For the text-containing cell, return its midpoint in [X, Y] coordinate format. 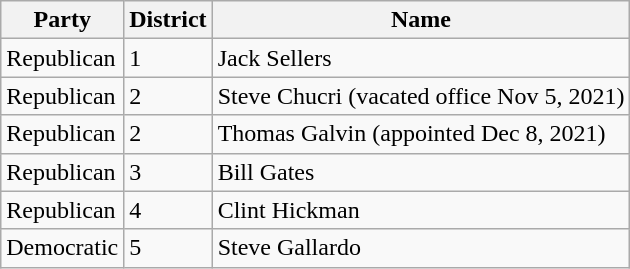
District [168, 20]
3 [168, 172]
Name [421, 20]
Clint Hickman [421, 210]
4 [168, 210]
Bill Gates [421, 172]
Steve Gallardo [421, 248]
Democratic [62, 248]
5 [168, 248]
1 [168, 58]
Jack Sellers [421, 58]
Steve Chucri (vacated office Nov 5, 2021) [421, 96]
Party [62, 20]
Thomas Galvin (appointed Dec 8, 2021) [421, 134]
